Output the (x, y) coordinate of the center of the cell containing the given text.  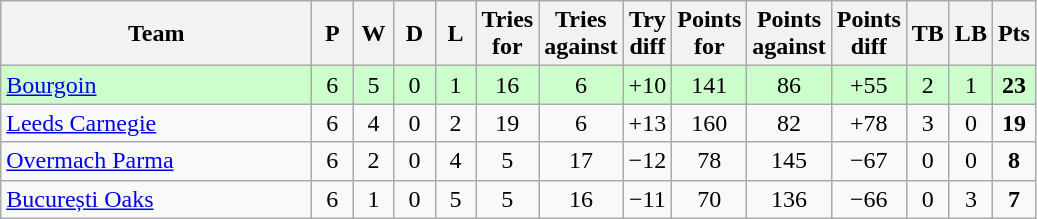
+78 (868, 123)
Bourgoin (156, 85)
Overmach Parma (156, 161)
P (332, 34)
LB (970, 34)
+55 (868, 85)
Points diff (868, 34)
17 (581, 161)
−66 (868, 199)
78 (710, 161)
23 (1014, 85)
L (456, 34)
70 (710, 199)
Points for (710, 34)
Points against (789, 34)
−12 (648, 161)
TB (928, 34)
−11 (648, 199)
București Oaks (156, 199)
86 (789, 85)
Team (156, 34)
W (374, 34)
Tries against (581, 34)
7 (1014, 199)
+10 (648, 85)
8 (1014, 161)
141 (710, 85)
−67 (868, 161)
+13 (648, 123)
145 (789, 161)
D (414, 34)
136 (789, 199)
Try diff (648, 34)
Leeds Carnegie (156, 123)
Tries for (508, 34)
160 (710, 123)
Pts (1014, 34)
82 (789, 123)
